From the cell containing the given text, extract its center point as (x, y) coordinate. 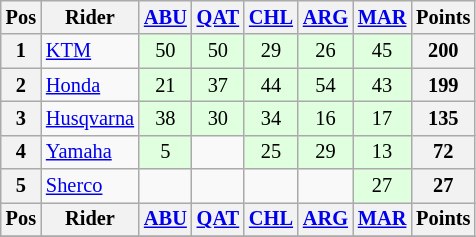
199 (443, 85)
17 (382, 118)
1 (21, 51)
4 (21, 152)
43 (382, 85)
44 (271, 85)
2 (21, 85)
72 (443, 152)
25 (271, 152)
37 (218, 85)
KTM (90, 51)
34 (271, 118)
54 (326, 85)
Husqvarna (90, 118)
Sherco (90, 186)
3 (21, 118)
38 (166, 118)
30 (218, 118)
Honda (90, 85)
13 (382, 152)
21 (166, 85)
45 (382, 51)
16 (326, 118)
200 (443, 51)
Yamaha (90, 152)
26 (326, 51)
135 (443, 118)
